From the cell containing the given text, extract its center point as (X, Y) coordinate. 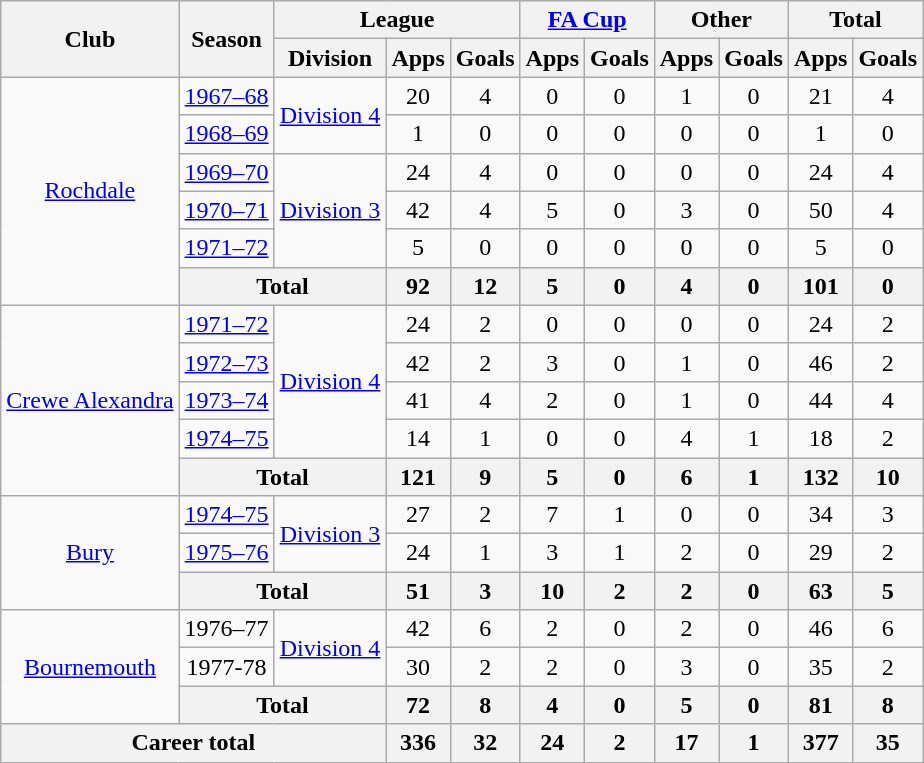
1970–71 (226, 210)
81 (820, 705)
30 (418, 667)
32 (485, 743)
FA Cup (587, 20)
92 (418, 286)
41 (418, 400)
34 (820, 515)
17 (686, 743)
1969–70 (226, 172)
1967–68 (226, 96)
101 (820, 286)
Bournemouth (90, 667)
14 (418, 438)
29 (820, 553)
20 (418, 96)
18 (820, 438)
1976–77 (226, 629)
50 (820, 210)
Club (90, 39)
377 (820, 743)
Career total (194, 743)
League (397, 20)
Division (330, 58)
336 (418, 743)
Bury (90, 553)
21 (820, 96)
Season (226, 39)
1972–73 (226, 362)
9 (485, 477)
51 (418, 591)
72 (418, 705)
Rochdale (90, 191)
Crewe Alexandra (90, 400)
121 (418, 477)
27 (418, 515)
63 (820, 591)
12 (485, 286)
7 (552, 515)
132 (820, 477)
44 (820, 400)
1968–69 (226, 134)
1977-78 (226, 667)
1975–76 (226, 553)
1973–74 (226, 400)
Other (721, 20)
